Return (x, y) of the center of cell containing provided text 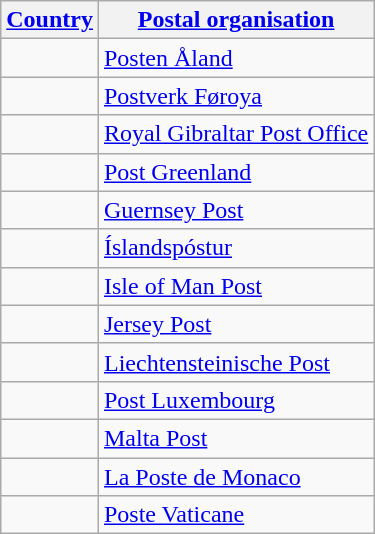
Guernsey Post (236, 210)
Poste Vaticane (236, 515)
Liechtensteinische Post (236, 362)
Íslandspóstur (236, 248)
Malta Post (236, 438)
Isle of Man Post (236, 286)
La Poste de Monaco (236, 477)
Postverk Føroya (236, 96)
Postal organisation (236, 20)
Post Luxembourg (236, 400)
Jersey Post (236, 324)
Post Greenland (236, 172)
Country (50, 20)
Royal Gibraltar Post Office (236, 134)
Posten Åland (236, 58)
